Output the [x, y] coordinate of the center of the cell containing the given text.  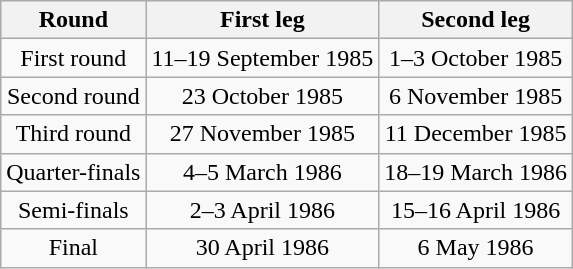
4–5 March 1986 [262, 172]
11–19 September 1985 [262, 58]
Second leg [476, 20]
First leg [262, 20]
1–3 October 1985 [476, 58]
23 October 1985 [262, 96]
11 December 1985 [476, 134]
Second round [74, 96]
27 November 1985 [262, 134]
15–16 April 1986 [476, 210]
6 May 1986 [476, 248]
30 April 1986 [262, 248]
18–19 March 1986 [476, 172]
Third round [74, 134]
2–3 April 1986 [262, 210]
Quarter-finals [74, 172]
Semi-finals [74, 210]
Final [74, 248]
6 November 1985 [476, 96]
Round [74, 20]
First round [74, 58]
